Search for the cell housing the specified text and yield its [X, Y] center coordinate. 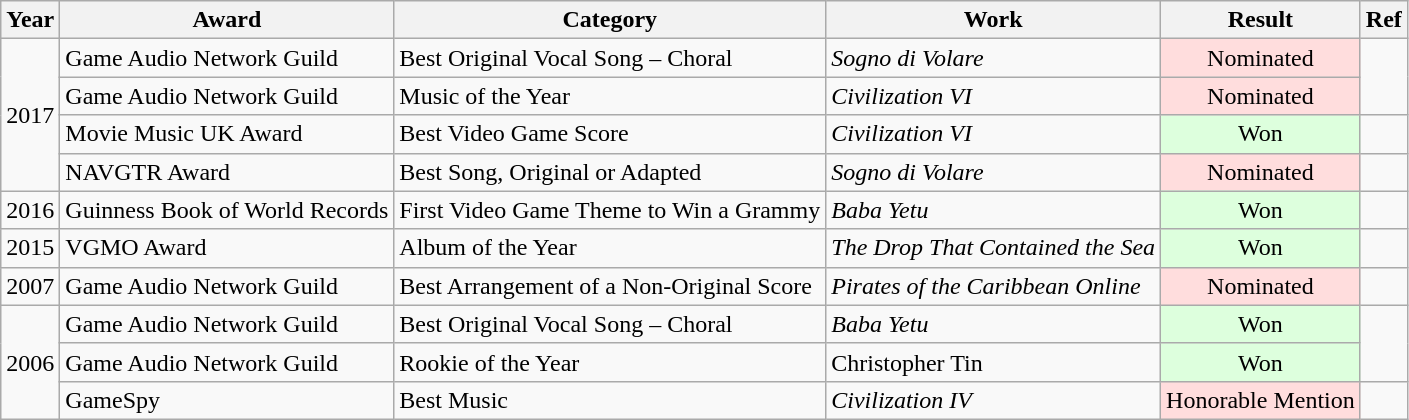
2007 [30, 286]
Movie Music UK Award [227, 134]
2017 [30, 115]
Album of the Year [610, 248]
Pirates of the Caribbean Online [994, 286]
Ref [1384, 20]
NAVGTR Award [227, 172]
Work [994, 20]
VGMO Award [227, 248]
2016 [30, 210]
Music of the Year [610, 96]
Category [610, 20]
Best Arrangement of a Non-Original Score [610, 286]
GameSpy [227, 400]
The Drop That Contained the Sea [994, 248]
Christopher Tin [994, 362]
Rookie of the Year [610, 362]
2015 [30, 248]
Best Music [610, 400]
Result [1261, 20]
Guinness Book of World Records [227, 210]
Honorable Mention [1261, 400]
Best Song, Original or Adapted [610, 172]
First Video Game Theme to Win a Grammy [610, 210]
Award [227, 20]
Best Video Game Score [610, 134]
Civilization IV [994, 400]
2006 [30, 362]
Year [30, 20]
